Scan for the cell matching the given text and deliver its (x, y) coordinate at center. 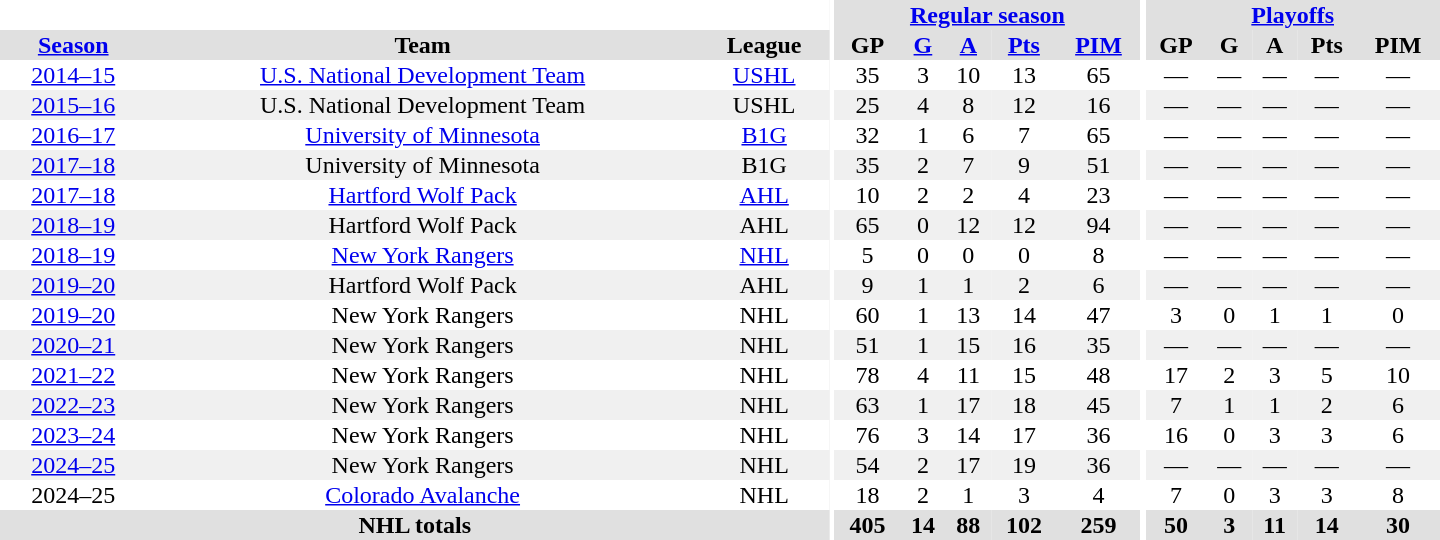
78 (868, 375)
25 (868, 105)
47 (1099, 315)
60 (868, 315)
2022–23 (73, 405)
32 (868, 135)
Team (422, 45)
102 (1024, 525)
League (764, 45)
54 (868, 465)
Season (73, 45)
23 (1099, 195)
88 (968, 525)
Regular season (988, 15)
63 (868, 405)
2016–17 (73, 135)
94 (1099, 225)
30 (1398, 525)
2020–21 (73, 345)
50 (1176, 525)
NHL totals (415, 525)
259 (1099, 525)
2023–24 (73, 435)
2014–15 (73, 75)
48 (1099, 375)
45 (1099, 405)
2021–22 (73, 375)
19 (1024, 465)
2015–16 (73, 105)
Playoffs (1292, 15)
76 (868, 435)
Colorado Avalanche (422, 495)
405 (868, 525)
